Locate the cell with the specified text and output its [X, Y] center coordinate. 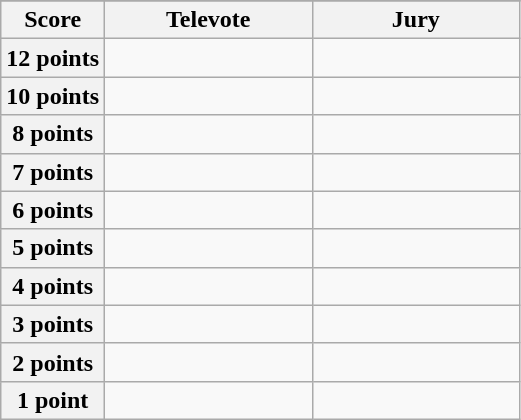
Jury [416, 20]
8 points [53, 134]
1 point [53, 400]
4 points [53, 286]
10 points [53, 96]
12 points [53, 58]
2 points [53, 362]
5 points [53, 248]
Score [53, 20]
Televote [209, 20]
3 points [53, 324]
6 points [53, 210]
7 points [53, 172]
